Extract the (X, Y) coordinate from the center of the cell holding the provided text.  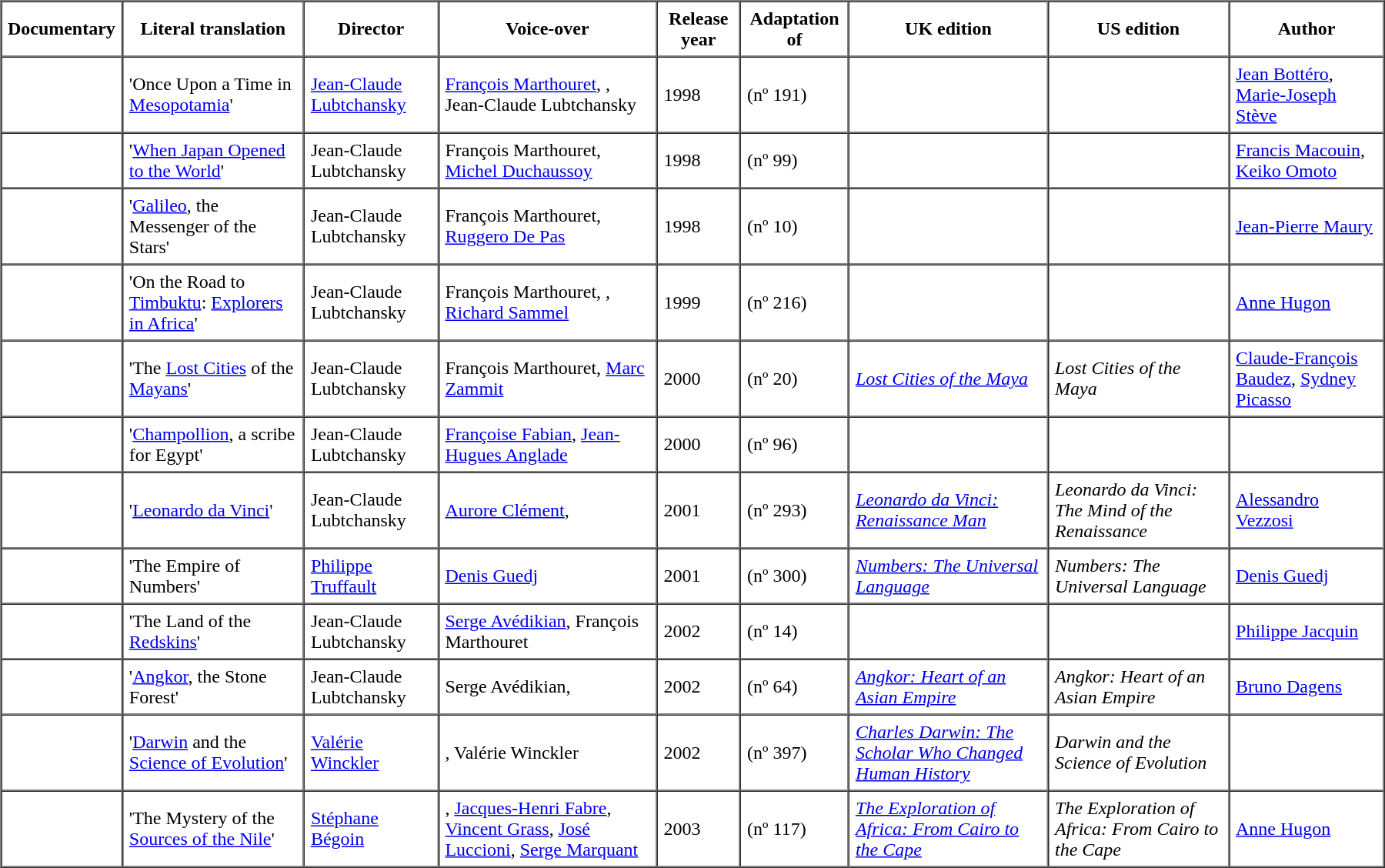
(nº 99) (794, 160)
US edition (1139, 29)
'Leonardo da Vinci' (213, 511)
François Marthouret, Ruggero De Pas (547, 226)
Claude-François Baudez, Sydney Picasso (1307, 379)
François Marthouret, Marc Zammit (547, 379)
François Marthouret, , Jean-Claude Lubtchansky (547, 95)
'The Lost Cities of the Mayans' (213, 379)
'Once Upon a Time in Mesopotamia' (213, 95)
UK edition (948, 29)
Leonardo da Vinci: Renaissance Man (948, 511)
Director (371, 29)
Adaptation of (794, 29)
(nº 20) (794, 379)
(nº 64) (794, 686)
Literal translation (213, 29)
(nº 191) (794, 95)
Philippe Jacquin (1307, 631)
François Marthouret, Michel Duchaussoy (547, 160)
Stéphane Bégoin (371, 830)
Philippe Truffault (371, 576)
Serge Avédikian, François Marthouret (547, 631)
Bruno Dagens (1307, 686)
Serge Avédikian, (547, 686)
, Jacques-Henri Fabre, Vincent Grass, José Luccioni, Serge Marquant (547, 830)
Françoise Fabian, Jean-Hugues Anglade (547, 445)
(nº 293) (794, 511)
1999 (699, 303)
Francis Macouin, Keiko Omoto (1307, 160)
Darwin and the Science of Evolution (1139, 753)
(nº 117) (794, 830)
Author (1307, 29)
'Champollion, a scribe for Egypt' (213, 445)
(nº 10) (794, 226)
'The Land of the Redskins' (213, 631)
Voice-over (547, 29)
'Angkor, the Stone Forest' (213, 686)
Charles Darwin: The Scholar Who Changed Human History (948, 753)
Documentary (62, 29)
'The Empire of Numbers' (213, 576)
2003 (699, 830)
'The Mystery of the Sources of the Nile' (213, 830)
(nº 397) (794, 753)
'Darwin and the Science of Evolution' (213, 753)
'On the Road to Timbuktu: Explorers in Africa' (213, 303)
Jean-Pierre Maury (1307, 226)
(nº 300) (794, 576)
, Valérie Winckler (547, 753)
François Marthouret, , Richard Sammel (547, 303)
Alessandro Vezzosi (1307, 511)
Valérie Winckler (371, 753)
'Galileo, the Messenger of the Stars' (213, 226)
Leonardo da Vinci: The Mind of the Renaissance (1139, 511)
(nº 216) (794, 303)
(nº 14) (794, 631)
'When Japan Opened to the World' (213, 160)
(nº 96) (794, 445)
Release year (699, 29)
Aurore Clément, (547, 511)
Jean Bottéro, Marie-Joseph Stève (1307, 95)
